Detect which cell encompasses the target text, then output its (X, Y) center coordinate. 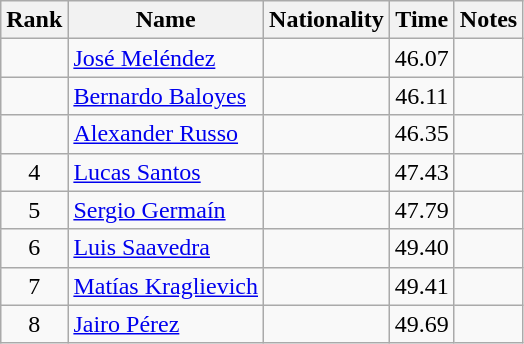
8 (34, 324)
Time (422, 20)
4 (34, 172)
5 (34, 210)
Nationality (327, 20)
49.40 (422, 248)
46.07 (422, 58)
Rank (34, 20)
49.69 (422, 324)
49.41 (422, 286)
Jairo Pérez (166, 324)
46.11 (422, 96)
47.43 (422, 172)
Alexander Russo (166, 134)
Luis Saavedra (166, 248)
Bernardo Baloyes (166, 96)
José Meléndez (166, 58)
6 (34, 248)
7 (34, 286)
Name (166, 20)
Notes (488, 20)
Lucas Santos (166, 172)
Matías Kraglievich (166, 286)
Sergio Germaín (166, 210)
46.35 (422, 134)
47.79 (422, 210)
